Determine the [x, y] coordinate at the center of the cell enclosing the given text.  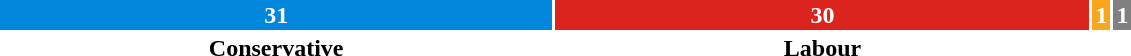
30 [822, 15]
31 [276, 15]
1 [1102, 15]
